Locate the cell with the specified text and output its [x, y] center coordinate. 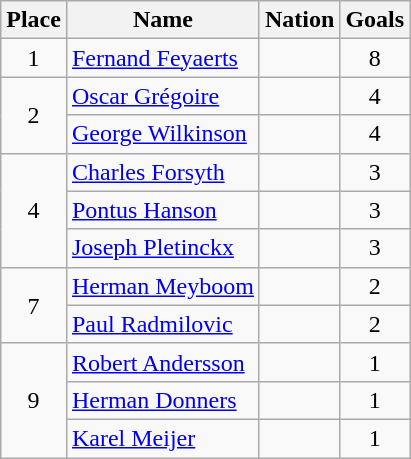
Nation [299, 20]
Paul Radmilovic [162, 324]
Pontus Hanson [162, 210]
8 [375, 58]
Name [162, 20]
Joseph Pletinckx [162, 248]
7 [34, 305]
Place [34, 20]
Robert Andersson [162, 362]
Goals [375, 20]
Charles Forsyth [162, 172]
Karel Meijer [162, 438]
9 [34, 400]
George Wilkinson [162, 134]
Fernand Feyaerts [162, 58]
Oscar Grégoire [162, 96]
Herman Donners [162, 400]
Herman Meyboom [162, 286]
